Detect which cell encompasses the target text, then output its [X, Y] center coordinate. 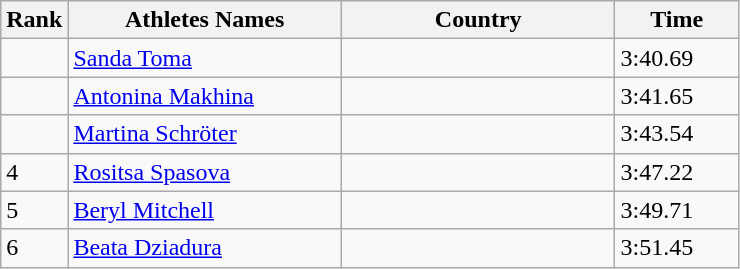
3:51.45 [677, 248]
4 [34, 172]
Athletes Names [205, 20]
3:41.65 [677, 96]
Rositsa Spasova [205, 172]
3:40.69 [677, 58]
Country [478, 20]
5 [34, 210]
Rank [34, 20]
Sanda Toma [205, 58]
Time [677, 20]
6 [34, 248]
3:49.71 [677, 210]
Beata Dziadura [205, 248]
Antonina Makhina [205, 96]
3:47.22 [677, 172]
Beryl Mitchell [205, 210]
Martina Schröter [205, 134]
3:43.54 [677, 134]
